Extract the [X, Y] coordinate from the center of the cell holding the provided text.  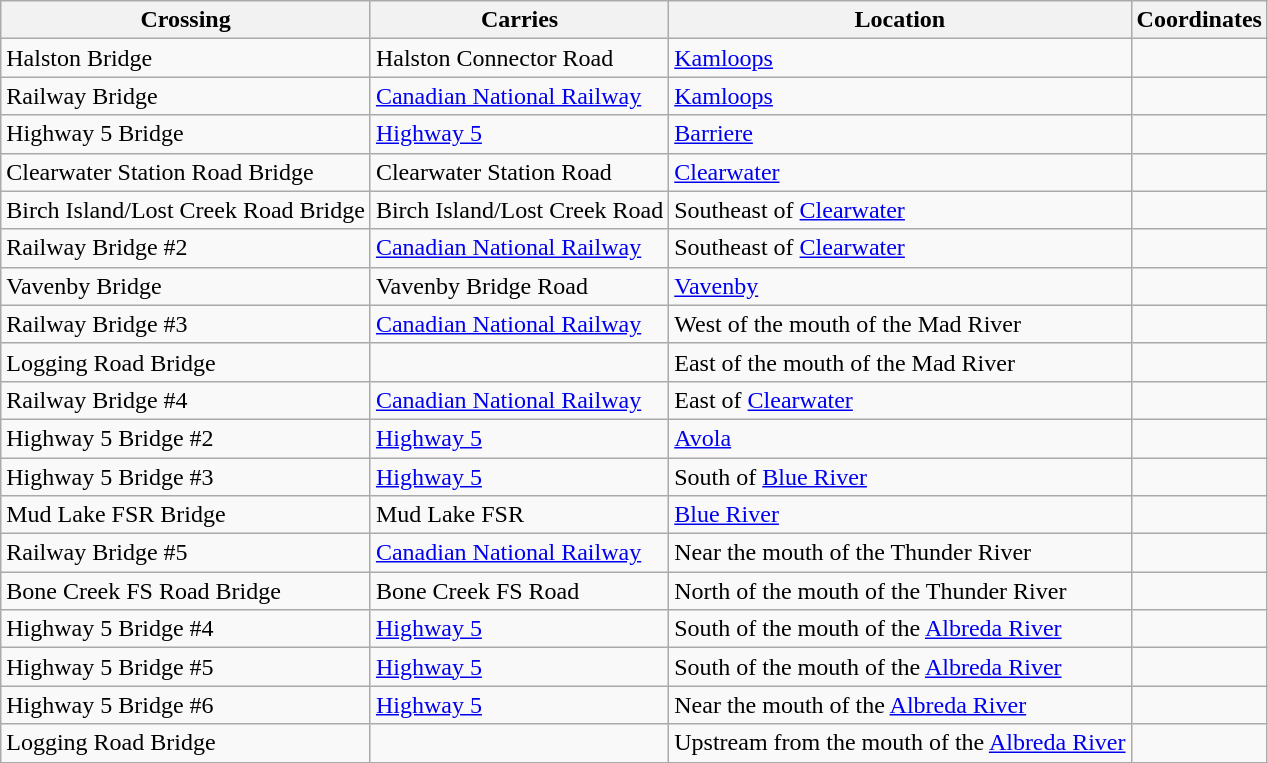
Bone Creek FS Road Bridge [186, 591]
Halston Bridge [186, 58]
Railway Bridge #5 [186, 553]
Near the mouth of the Thunder River [900, 553]
Blue River [900, 515]
East of the mouth of the Mad River [900, 362]
Highway 5 Bridge #5 [186, 667]
Highway 5 Bridge #4 [186, 629]
Halston Connector Road [519, 58]
Clearwater [900, 172]
Vavenby Bridge [186, 286]
Highway 5 Bridge #6 [186, 705]
Railway Bridge #4 [186, 400]
Location [900, 20]
Birch Island/Lost Creek Road [519, 210]
Highway 5 Bridge #2 [186, 438]
Railway Bridge #2 [186, 248]
Carries [519, 20]
South of Blue River [900, 477]
Near the mouth of the Albreda River [900, 705]
North of the mouth of the Thunder River [900, 591]
East of Clearwater [900, 400]
Crossing [186, 20]
Clearwater Station Road [519, 172]
Bone Creek FS Road [519, 591]
Clearwater Station Road Bridge [186, 172]
Railway Bridge [186, 96]
Barriere [900, 134]
Mud Lake FSR Bridge [186, 515]
Highway 5 Bridge [186, 134]
Railway Bridge #3 [186, 324]
Upstream from the mouth of the Albreda River [900, 743]
Coordinates [1199, 20]
Vavenby Bridge Road [519, 286]
Avola [900, 438]
Birch Island/Lost Creek Road Bridge [186, 210]
West of the mouth of the Mad River [900, 324]
Vavenby [900, 286]
Highway 5 Bridge #3 [186, 477]
Mud Lake FSR [519, 515]
